Output the (x, y) coordinate of the center of the cell containing the given text.  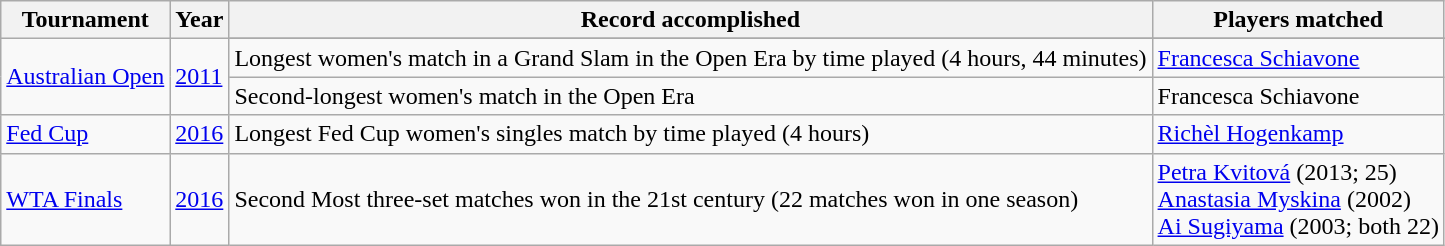
Year (200, 20)
Australian Open (86, 77)
Second Most three-set matches won in the 21st century (22 matches won in one season) (690, 199)
Players matched (1298, 20)
Fed Cup (86, 134)
Richèl Hogenkamp (1298, 134)
Tournament (86, 20)
Second-longest women's match in the Open Era (690, 96)
Longest Fed Cup women's singles match by time played (4 hours) (690, 134)
2011 (200, 77)
Record accomplished (690, 20)
WTA Finals (86, 199)
Longest women's match in a Grand Slam in the Open Era by time played (4 hours, 44 minutes) (690, 58)
Petra Kvitová (2013; 25)Anastasia Myskina (2002)Ai Sugiyama (2003; both 22) (1298, 199)
